Determine the (x, y) coordinate at the center of the cell enclosing the given text.  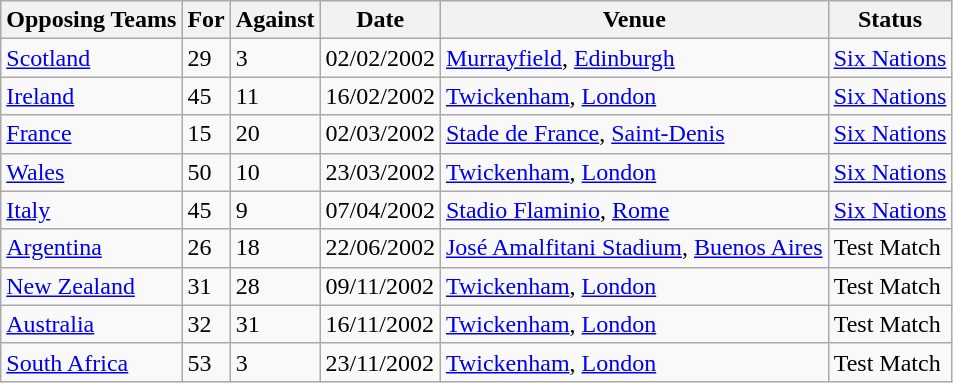
29 (206, 58)
22/06/2002 (380, 248)
15 (206, 134)
10 (275, 172)
Stade de France, Saint-Denis (634, 134)
53 (206, 362)
Status (890, 20)
9 (275, 210)
Opposing Teams (92, 20)
France (92, 134)
50 (206, 172)
Wales (92, 172)
16/11/2002 (380, 324)
New Zealand (92, 286)
Stadio Flaminio, Rome (634, 210)
For (206, 20)
Italy (92, 210)
26 (206, 248)
South Africa (92, 362)
28 (275, 286)
Australia (92, 324)
Murrayfield, Edinburgh (634, 58)
20 (275, 134)
11 (275, 96)
07/04/2002 (380, 210)
18 (275, 248)
02/03/2002 (380, 134)
Scotland (92, 58)
09/11/2002 (380, 286)
16/02/2002 (380, 96)
23/03/2002 (380, 172)
02/02/2002 (380, 58)
32 (206, 324)
Venue (634, 20)
Argentina (92, 248)
Ireland (92, 96)
Against (275, 20)
23/11/2002 (380, 362)
Date (380, 20)
José Amalfitani Stadium, Buenos Aires (634, 248)
